Pinpoint the cell where the given text exists, returning its (X, Y) midpoint coordinate. 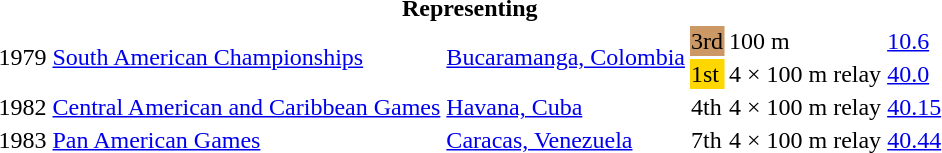
Bucaramanga, Colombia (566, 58)
South American Championships (246, 58)
Havana, Cuba (566, 107)
100 m (804, 41)
1st (706, 74)
Central American and Caribbean Games (246, 107)
3rd (706, 41)
4th (706, 107)
